Return [X, Y] of the center of cell containing provided text 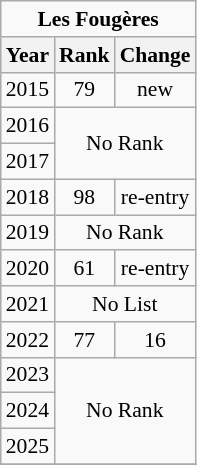
No List [124, 304]
2025 [28, 447]
2021 [28, 304]
Year [28, 55]
Change [156, 55]
2015 [28, 90]
61 [84, 269]
2024 [28, 411]
2018 [28, 197]
Les Fougères [98, 19]
2019 [28, 233]
2022 [28, 340]
79 [84, 90]
77 [84, 340]
2017 [28, 162]
Rank [84, 55]
new [156, 90]
2020 [28, 269]
98 [84, 197]
2023 [28, 375]
16 [156, 340]
2016 [28, 126]
